Find where the given text appears and provide that cell's center as (x, y) coordinate. 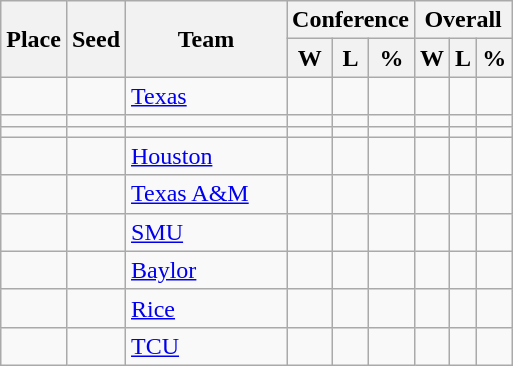
TCU (206, 346)
Baylor (206, 270)
Rice (206, 308)
Conference (351, 20)
SMU (206, 232)
Team (206, 39)
Houston (206, 156)
Texas A&M (206, 194)
Place (34, 39)
Texas (206, 96)
Seed (96, 39)
Overall (462, 20)
